Detect which cell encompasses the target text, then output its [x, y] center coordinate. 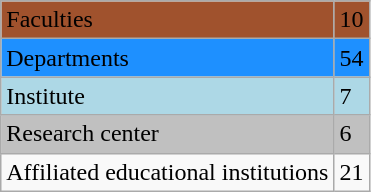
Faculties [168, 20]
Research center [168, 134]
Institute [168, 96]
21 [352, 172]
Departments [168, 58]
6 [352, 134]
7 [352, 96]
54 [352, 58]
10 [352, 20]
Affiliated educational institutions [168, 172]
